Find where the given text appears and provide that cell's center as [x, y] coordinate. 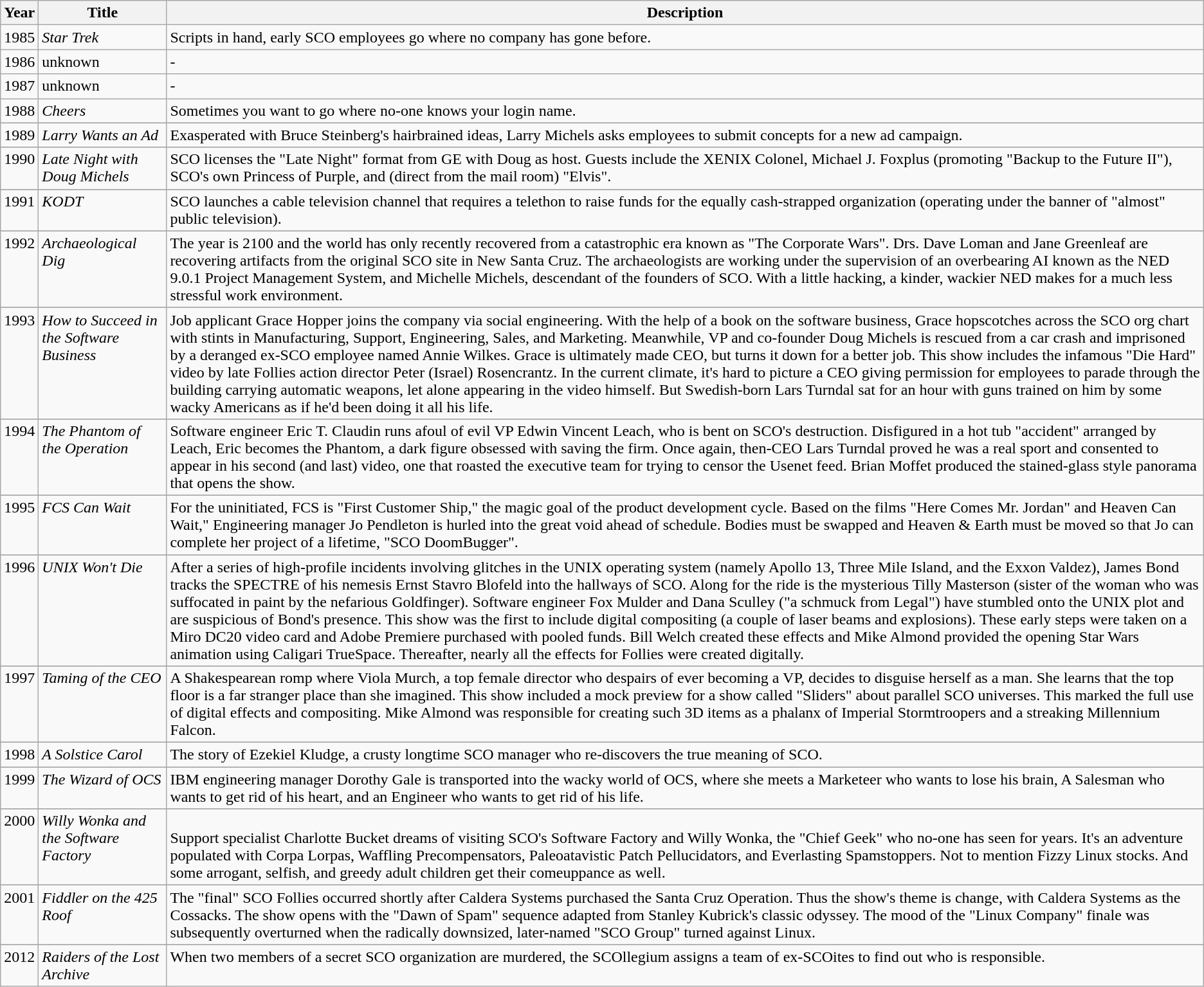
FCS Can Wait [103, 525]
A Solstice Carol [103, 755]
Year [19, 13]
1985 [19, 37]
1991 [19, 210]
Cheers [103, 111]
Raiders of the Lost Archive [103, 966]
How to Succeed in the Software Business [103, 363]
1993 [19, 363]
The Wizard of OCS [103, 788]
1988 [19, 111]
1998 [19, 755]
Willy Wonka and the Software Factory [103, 847]
Exasperated with Bruce Steinberg's hairbrained ideas, Larry Michels asks employees to submit concepts for a new ad campaign. [685, 135]
2001 [19, 915]
The Phantom of the Operation [103, 457]
Star Trek [103, 37]
Sometimes you want to go where no-one knows your login name. [685, 111]
Late Night with Doug Michels [103, 168]
Taming of the CEO [103, 705]
Description [685, 13]
1996 [19, 610]
The story of Ezekiel Kludge, a crusty longtime SCO manager who re-discovers the true meaning of SCO. [685, 755]
Scripts in hand, early SCO employees go where no company has gone before. [685, 37]
1990 [19, 168]
1999 [19, 788]
Archaeological Dig [103, 269]
Larry Wants an Ad [103, 135]
1995 [19, 525]
1987 [19, 86]
KODT [103, 210]
Fiddler on the 425 Roof [103, 915]
1992 [19, 269]
1986 [19, 62]
1989 [19, 135]
When two members of a secret SCO organization are murdered, the SCOllegium assigns a team of ex-SCOites to find out who is responsible. [685, 966]
1997 [19, 705]
UNIX Won't Die [103, 610]
2000 [19, 847]
Title [103, 13]
1994 [19, 457]
2012 [19, 966]
